For the text-containing cell, return its midpoint in (x, y) coordinate format. 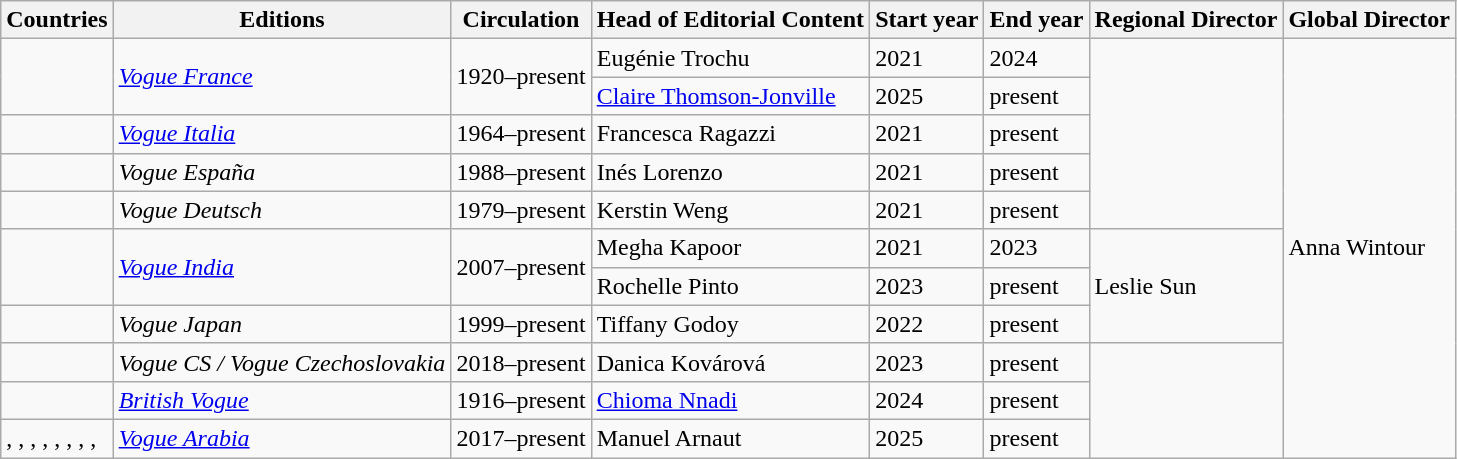
Editions (282, 20)
Circulation (521, 20)
Vogue France (282, 77)
End year (1036, 20)
Tiffany Godoy (730, 324)
2022 (927, 324)
Manuel Arnaut (730, 438)
Inés Lorenzo (730, 172)
Francesca Ragazzi (730, 134)
1988–present (521, 172)
Leslie Sun (1186, 286)
Countries (57, 20)
Claire Thomson-Jonville (730, 96)
2017–present (521, 438)
Anna Wintour (1370, 248)
Rochelle Pinto (730, 286)
Vogue CS / Vogue Czechoslovakia (282, 362)
1916–present (521, 400)
1920–present (521, 77)
Regional Director (1186, 20)
Vogue India (282, 267)
2007–present (521, 267)
Vogue Italia (282, 134)
Vogue Japan (282, 324)
, , , , , , , , (57, 438)
Head of Editorial Content (730, 20)
2018–present (521, 362)
Vogue Deutsch (282, 210)
Chioma Nnadi (730, 400)
Start year (927, 20)
Vogue España (282, 172)
Eugénie Trochu (730, 58)
1999–present (521, 324)
1979–present (521, 210)
British Vogue (282, 400)
1964–present (521, 134)
Danica Kovárová (730, 362)
Kerstin Weng (730, 210)
Global Director (1370, 20)
Megha Kapoor (730, 248)
Vogue Arabia (282, 438)
